For the text-containing cell, return its midpoint in [x, y] coordinate format. 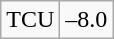
TCU [30, 19]
–8.0 [86, 19]
